Scan for the cell matching the given text and deliver its [X, Y] coordinate at center. 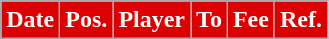
Fee [250, 20]
To [210, 20]
Pos. [86, 20]
Date [30, 20]
Ref. [300, 20]
Player [152, 20]
